Find where the given text appears and provide that cell's center as [X, Y] coordinate. 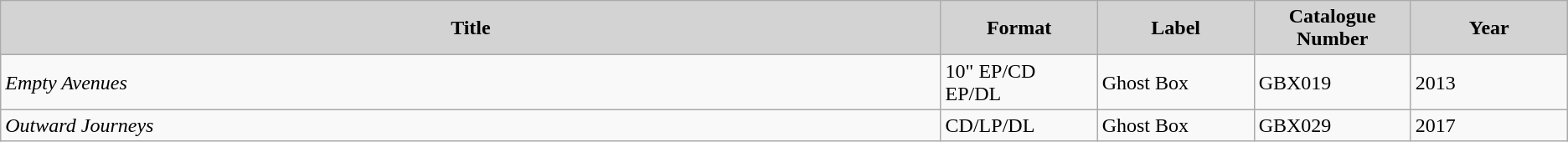
Catalogue Number [1332, 28]
Format [1019, 28]
Year [1489, 28]
2013 [1489, 82]
Title [471, 28]
10" EP/CD EP/DL [1019, 82]
2017 [1489, 125]
Label [1176, 28]
CD/LP/DL [1019, 125]
Outward Journeys [471, 125]
GBX029 [1332, 125]
GBX019 [1332, 82]
Empty Avenues [471, 82]
